Extract the (X, Y) coordinate from the center of the cell holding the provided text.  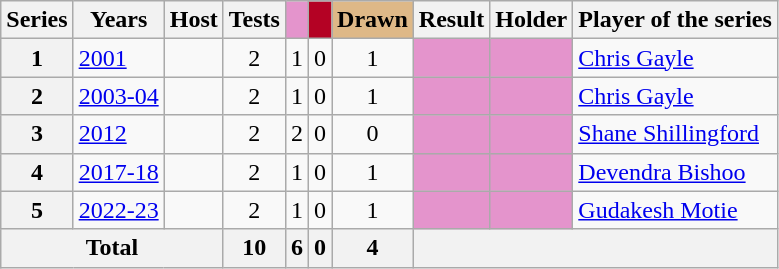
Result (451, 20)
Devendra Bishoo (676, 172)
Series (37, 20)
2017-18 (118, 172)
Holder (532, 20)
2012 (118, 134)
2001 (118, 58)
Player of the series (676, 20)
3 (37, 134)
6 (296, 248)
Total (112, 248)
Host (194, 20)
2003-04 (118, 96)
Years (118, 20)
Tests (254, 20)
Gudakesh Motie (676, 210)
Shane Shillingford (676, 134)
2022-23 (118, 210)
5 (37, 210)
Drawn (373, 20)
10 (254, 248)
